Search for the cell housing the specified text and yield its (X, Y) center coordinate. 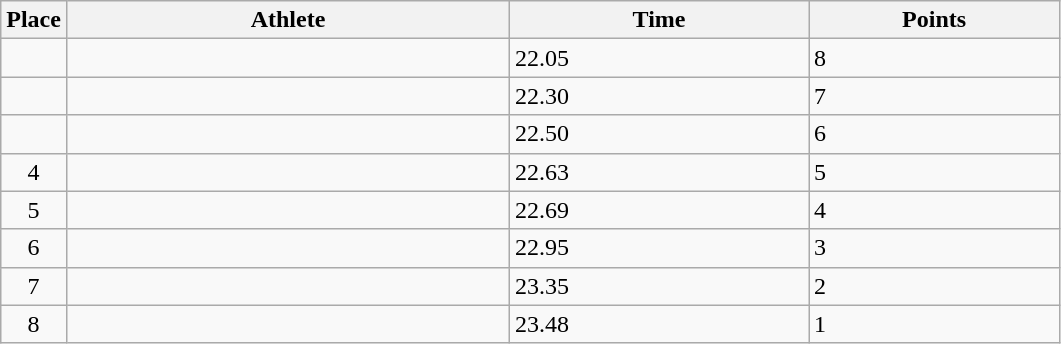
22.05 (660, 58)
22.30 (660, 96)
Place (34, 20)
Time (660, 20)
22.69 (660, 210)
1 (934, 324)
2 (934, 286)
Points (934, 20)
23.48 (660, 324)
22.63 (660, 172)
22.95 (660, 248)
Athlete (288, 20)
22.50 (660, 134)
23.35 (660, 286)
3 (934, 248)
